Locate the cell with the specified text and output its (x, y) center coordinate. 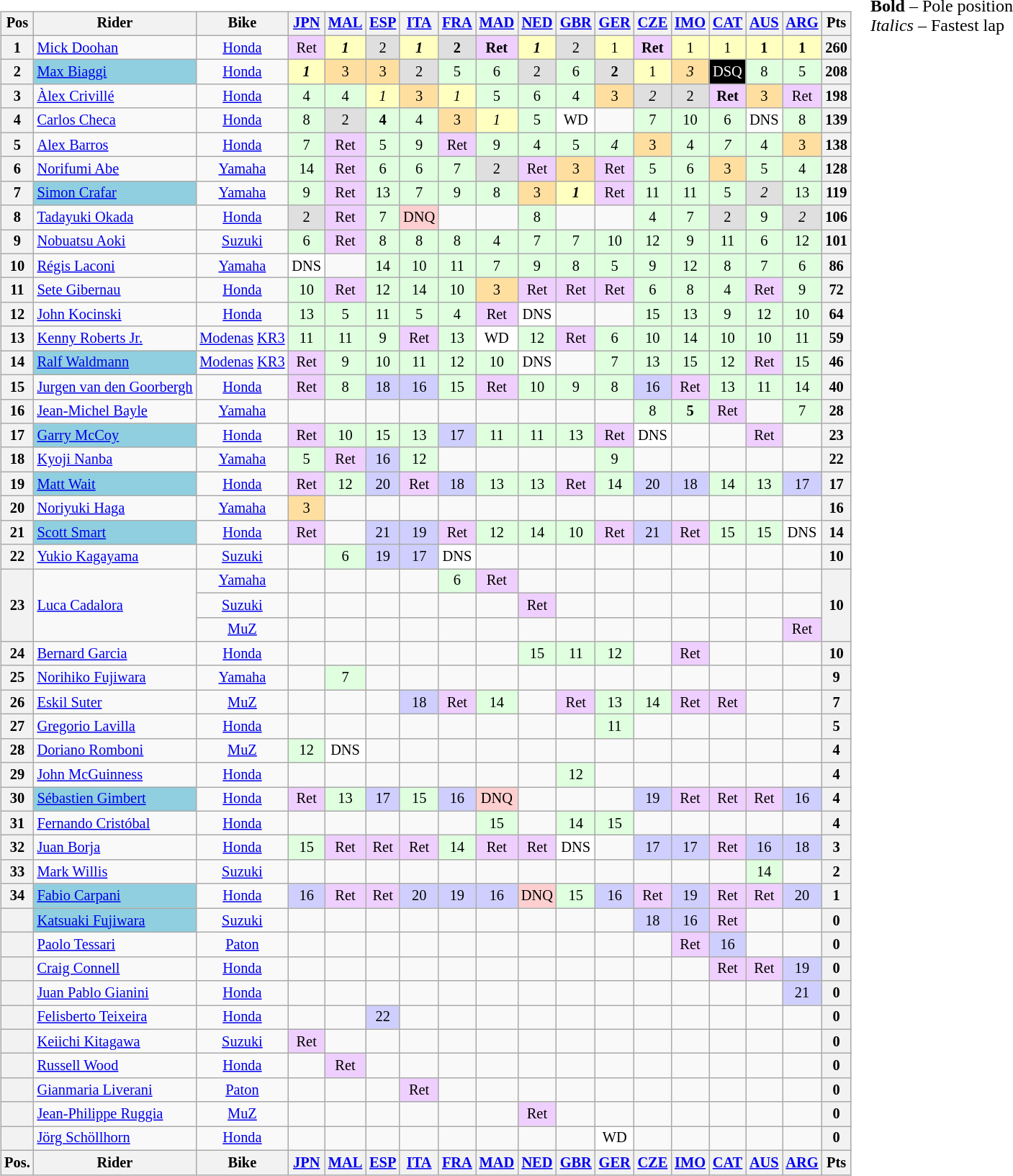
Craig Connell (115, 969)
Pos (17, 24)
Jean-Michel Bayle (115, 411)
Gregorio Lavilla (115, 727)
31 (17, 823)
Sete Gibernau (115, 290)
40 (837, 387)
Ralf Waldmann (115, 363)
34 (17, 896)
33 (17, 872)
59 (837, 338)
46 (837, 363)
Russell Wood (115, 1066)
26 (17, 702)
Sébastien Gimbert (115, 799)
106 (837, 217)
Max Biaggi (115, 72)
Alex Barros (115, 145)
119 (837, 193)
Jörg Schöllhorn (115, 1139)
Garry McCoy (115, 436)
86 (837, 266)
138 (837, 145)
Mick Doohan (115, 48)
Bernard Garcia (115, 654)
Felisberto Teixeira (115, 1018)
Kyoji Nanba (115, 459)
Jean-Philippe Ruggia (115, 1114)
Kenny Roberts Jr. (115, 338)
72 (837, 290)
208 (837, 72)
30 (17, 799)
101 (837, 242)
Scott Smart (115, 532)
Norifumi Abe (115, 169)
Norihiko Fujiwara (115, 678)
198 (837, 96)
25 (17, 678)
29 (17, 775)
Doriano Romboni (115, 750)
Mark Willis (115, 872)
Pos. (17, 1162)
Juan Borja (115, 848)
Régis Laconi (115, 266)
Paolo Tessari (115, 945)
Juan Pablo Gianini (115, 993)
Tadayuki Okada (115, 217)
John Kocinski (115, 315)
260 (837, 48)
Keiichi Kitagawa (115, 1041)
Fernando Cristóbal (115, 823)
64 (837, 315)
139 (837, 120)
Jurgen van den Goorbergh (115, 387)
Simon Crafar (115, 193)
Fabio Carpani (115, 896)
128 (837, 169)
Eskil Suter (115, 702)
Noriyuki Haga (115, 508)
Àlex Crivillé (115, 96)
Luca Cadalora (115, 605)
Katsuaki Fujiwara (115, 920)
DSQ (727, 72)
27 (17, 727)
Carlos Checa (115, 120)
24 (17, 654)
32 (17, 848)
John McGuinness (115, 775)
Gianmaria Liverani (115, 1090)
Yukio Kagayama (115, 557)
Matt Wait (115, 484)
Nobuatsu Aoki (115, 242)
